Search for the cell housing the specified text and yield its [X, Y] center coordinate. 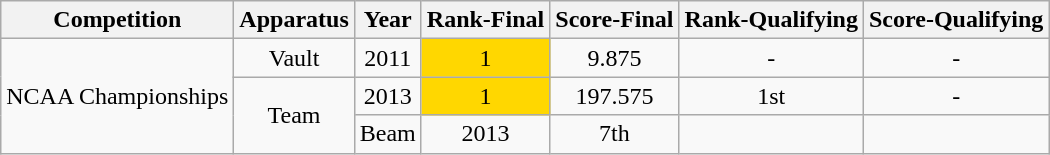
Apparatus [294, 20]
Team [294, 115]
Rank-Final [485, 20]
9.875 [614, 58]
7th [614, 134]
1st [771, 96]
197.575 [614, 96]
Year [388, 20]
Rank-Qualifying [771, 20]
2011 [388, 58]
Competition [118, 20]
Score-Final [614, 20]
Vault [294, 58]
NCAA Championships [118, 96]
Beam [388, 134]
Score-Qualifying [956, 20]
